Search for the cell housing the specified text and yield its (x, y) center coordinate. 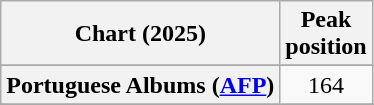
Chart (2025) (140, 34)
Portuguese Albums (AFP) (140, 85)
Peakposition (326, 34)
164 (326, 85)
